Locate the cell with the specified text and output its [X, Y] center coordinate. 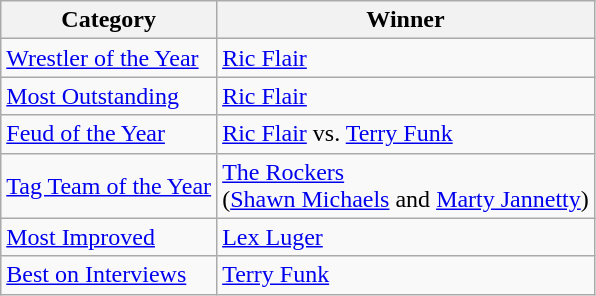
Feud of the Year [109, 134]
Lex Luger [406, 237]
Wrestler of the Year [109, 58]
Winner [406, 20]
Best on Interviews [109, 275]
Category [109, 20]
Terry Funk [406, 275]
Most Improved [109, 237]
The Rockers(Shawn Michaels and Marty Jannetty) [406, 186]
Tag Team of the Year [109, 186]
Ric Flair vs. Terry Funk [406, 134]
Most Outstanding [109, 96]
